Extract the [x, y] coordinate from the center of the cell holding the provided text.  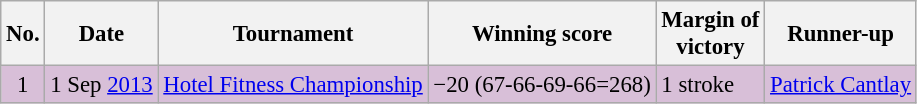
Runner-up [841, 34]
1 Sep 2013 [102, 85]
Patrick Cantlay [841, 85]
Winning score [542, 34]
Margin ofvictory [710, 34]
1 [23, 85]
Date [102, 34]
1 stroke [710, 85]
Hotel Fitness Championship [293, 85]
No. [23, 34]
Tournament [293, 34]
−20 (67-66-69-66=268) [542, 85]
